Pinpoint the cell where the given text exists, returning its (X, Y) midpoint coordinate. 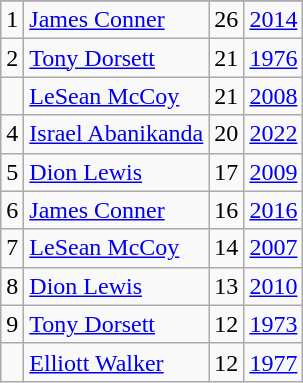
9 (12, 324)
Israel Abanikanda (116, 134)
2007 (274, 248)
5 (12, 172)
2016 (274, 210)
2009 (274, 172)
13 (226, 286)
6 (12, 210)
16 (226, 210)
26 (226, 20)
1 (12, 20)
Elliott Walker (116, 362)
17 (226, 172)
2010 (274, 286)
20 (226, 134)
8 (12, 286)
2022 (274, 134)
2008 (274, 96)
1976 (274, 58)
1977 (274, 362)
2014 (274, 20)
4 (12, 134)
7 (12, 248)
1973 (274, 324)
2 (12, 58)
14 (226, 248)
